Detect which cell encompasses the target text, then output its [x, y] center coordinate. 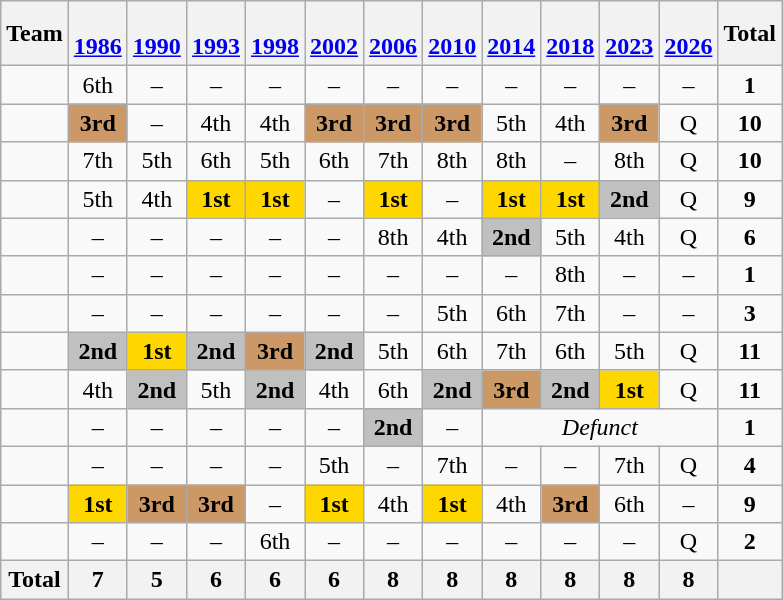
4 [750, 465]
2002 [334, 34]
1998 [274, 34]
5 [156, 580]
2023 [630, 34]
1986 [98, 34]
Defunct [600, 427]
3 [750, 313]
2026 [688, 34]
2010 [452, 34]
1990 [156, 34]
Team [35, 34]
2006 [394, 34]
2014 [512, 34]
7 [98, 580]
1993 [216, 34]
2 [750, 542]
2018 [570, 34]
